Scan for the cell matching the given text and deliver its (x, y) coordinate at center. 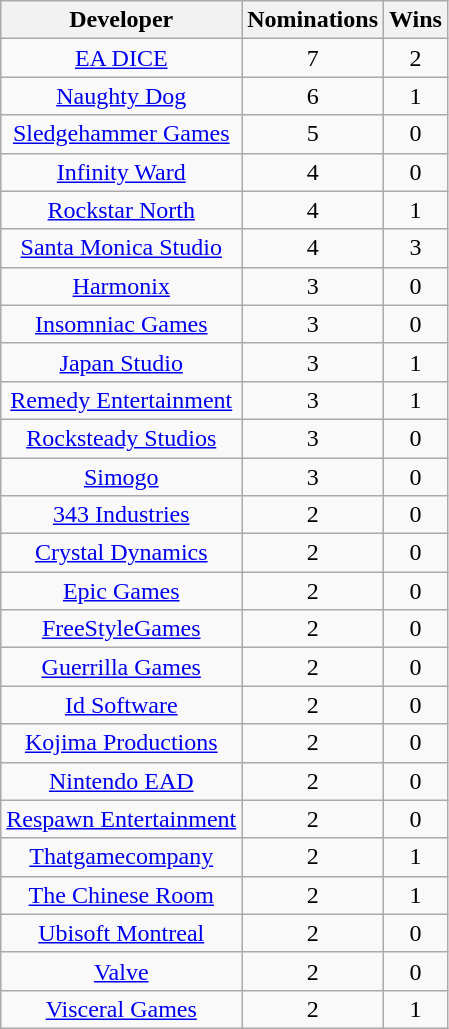
Nominations (313, 20)
Wins (416, 20)
Thatgamecompany (122, 857)
7 (313, 58)
Santa Monica Studio (122, 248)
Rocksteady Studios (122, 438)
6 (313, 96)
Infinity Ward (122, 172)
FreeStyleGames (122, 629)
Harmonix (122, 286)
Simogo (122, 477)
Guerrilla Games (122, 667)
EA DICE (122, 58)
5 (313, 134)
Insomniac Games (122, 324)
Crystal Dynamics (122, 553)
Valve (122, 971)
Ubisoft Montreal (122, 933)
Remedy Entertainment (122, 400)
Japan Studio (122, 362)
Rockstar North (122, 210)
Naughty Dog (122, 96)
Sledgehammer Games (122, 134)
Kojima Productions (122, 743)
Visceral Games (122, 1009)
Developer (122, 20)
Nintendo EAD (122, 781)
The Chinese Room (122, 895)
Respawn Entertainment (122, 819)
Epic Games (122, 591)
343 Industries (122, 515)
Id Software (122, 705)
